From the cell containing the given text, extract its center point as (x, y) coordinate. 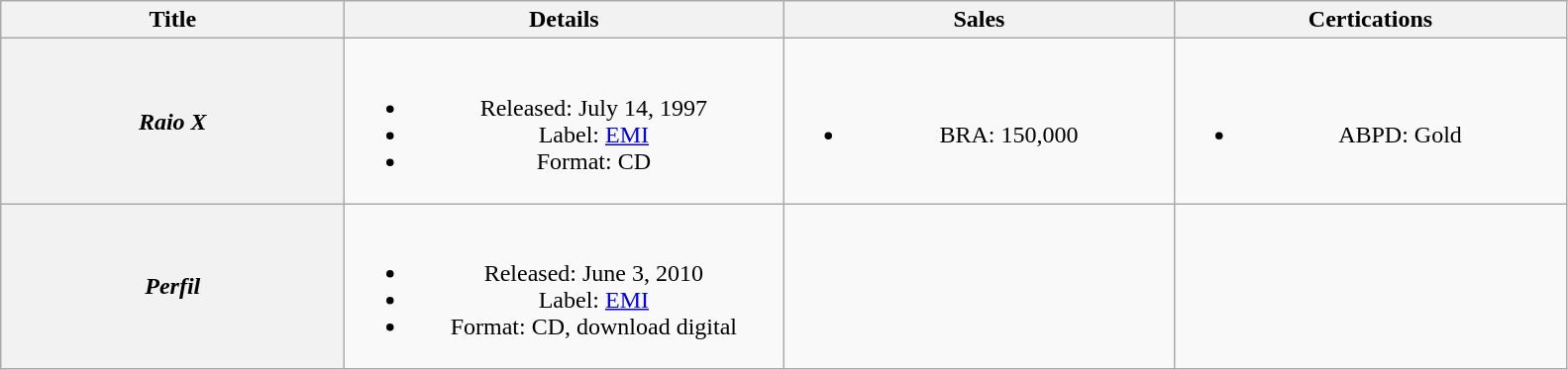
Title (172, 20)
Perfil (172, 287)
BRA: 150,000 (979, 121)
Sales (979, 20)
Released: July 14, 1997Label: EMIFormat: CD (565, 121)
Released: June 3, 2010Label: EMIFormat: CD, download digital (565, 287)
Certications (1371, 20)
Raio X (172, 121)
Details (565, 20)
ABPD: Gold (1371, 121)
